Find where the given text appears and provide that cell's center as (X, Y) coordinate. 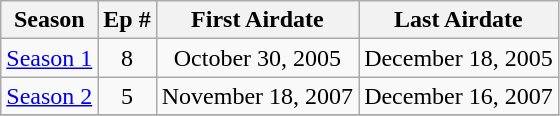
Season 2 (50, 96)
Season (50, 20)
Season 1 (50, 58)
December 18, 2005 (459, 58)
Ep # (127, 20)
November 18, 2007 (257, 96)
Last Airdate (459, 20)
First Airdate (257, 20)
December 16, 2007 (459, 96)
8 (127, 58)
5 (127, 96)
October 30, 2005 (257, 58)
